Extract the (X, Y) coordinate from the center of the cell holding the provided text.  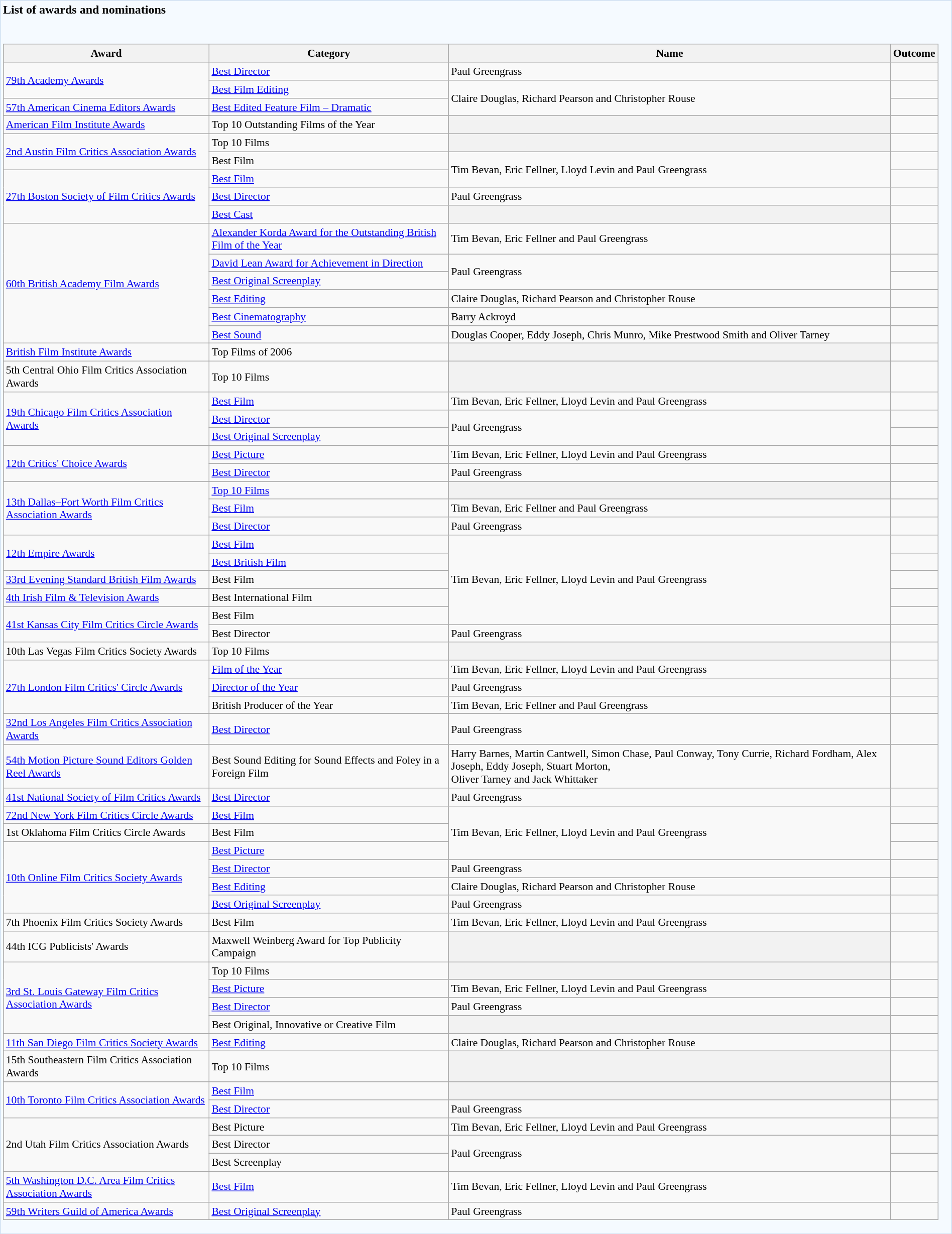
Name (669, 53)
32nd Los Angeles Film Critics Association Awards (106, 729)
4th Irish Film & Television Awards (106, 597)
Best Edited Feature Film – Dramatic (328, 107)
15th Southeastern Film Critics Association Awards (106, 1066)
British Producer of the Year (328, 705)
2nd Utah Film Critics Association Awards (106, 1145)
41st Kansas City Film Critics Circle Awards (106, 625)
Best International Film (328, 597)
12th Critics' Choice Awards (106, 463)
5th Washington D.C. Area Film Critics Association Awards (106, 1187)
27th London Film Critics' Circle Awards (106, 687)
10th Toronto Film Critics Association Awards (106, 1099)
Top Films of 2006 (328, 352)
Award (106, 53)
Best Film Editing (328, 89)
19th Chicago Film Critics Association Awards (106, 419)
12th Empire Awards (106, 553)
27th Boston Society of Film Critics Awards (106, 197)
List of awards and nominations (476, 10)
Alexander Korda Award for the Outstanding British Film of the Year (328, 239)
44th ICG Publicists' Awards (106, 947)
Film of the Year (328, 669)
Director of the Year (328, 687)
13th Dallas–Fort Worth Film Critics Association Awards (106, 508)
Best British Film (328, 562)
72nd New York Film Critics Circle Awards (106, 815)
British Film Institute Awards (106, 352)
57th American Cinema Editors Awards (106, 107)
Douglas Cooper, Eddy Joseph, Chris Munro, Mike Prestwood Smith and Oliver Tarney (669, 334)
10th Online Film Critics Society Awards (106, 877)
Top 10 Outstanding Films of the Year (328, 125)
41st National Society of Film Critics Awards (106, 797)
2nd Austin Film Critics Association Awards (106, 152)
Best Original, Innovative or Creative Film (328, 1025)
79th Academy Awards (106, 80)
Best Cast (328, 214)
59th Writers Guild of America Awards (106, 1211)
Best Screenplay (328, 1162)
David Lean Award for Achievement in Direction (328, 263)
American Film Institute Awards (106, 125)
Best Cinematography (328, 317)
10th Las Vegas Film Critics Society Awards (106, 651)
Best Sound Editing for Sound Effects and Foley in a Foreign Film (328, 766)
60th British Academy Film Awards (106, 283)
3rd St. Louis Gateway Film Critics Association Awards (106, 998)
Category (328, 53)
Barry Ackroyd (669, 317)
Best Sound (328, 334)
5th Central Ohio Film Critics Association Awards (106, 377)
Outcome (914, 53)
33rd Evening Standard British Film Awards (106, 580)
11th San Diego Film Critics Society Awards (106, 1042)
7th Phoenix Film Critics Society Awards (106, 922)
1st Oklahoma Film Critics Circle Awards (106, 833)
54th Motion Picture Sound Editors Golden Reel Awards (106, 766)
Maxwell Weinberg Award for Top Publicity Campaign (328, 947)
